Find where the given text appears and provide that cell's center as [X, Y] coordinate. 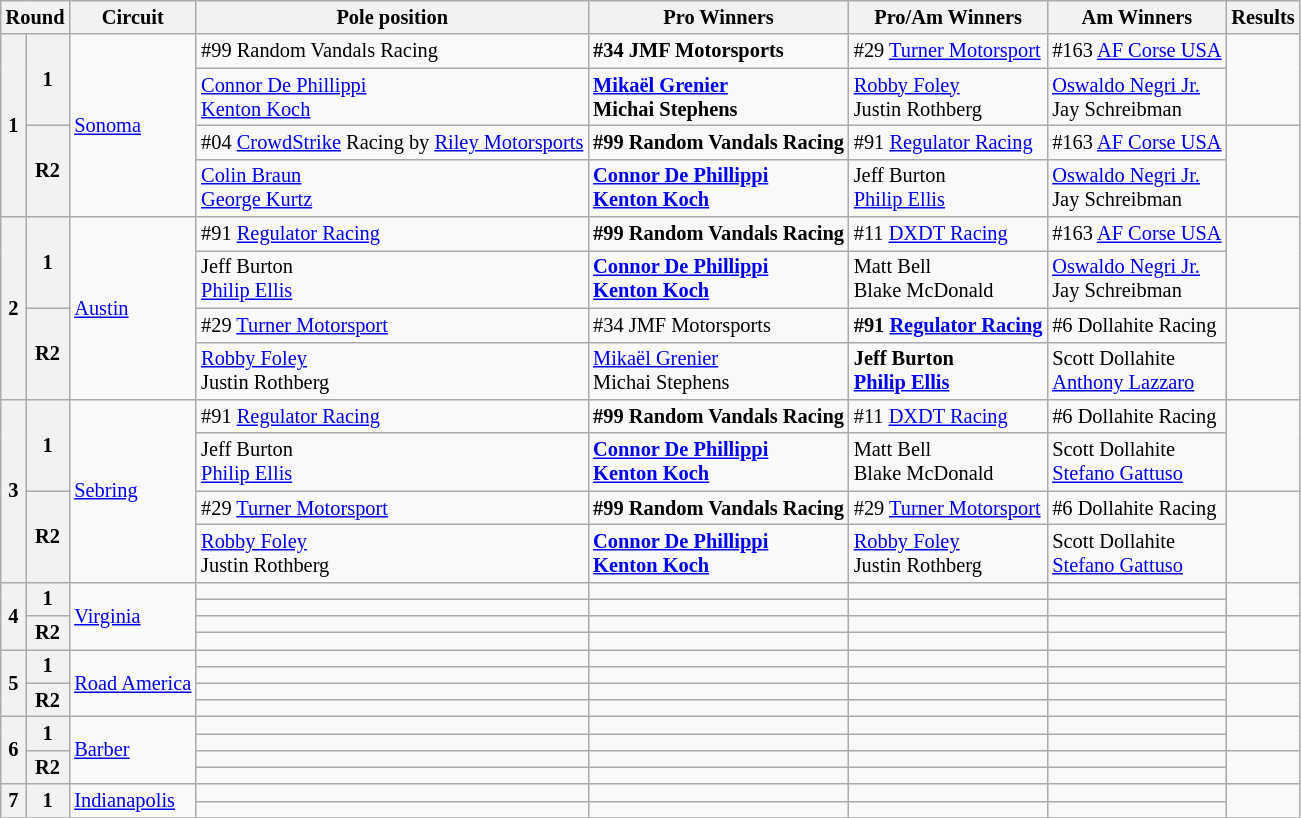
5 [14, 682]
Barber [132, 750]
#04 CrowdStrike Racing by Riley Motorsports [392, 142]
Indianapolis [132, 801]
Results [1262, 17]
Circuit [132, 17]
2 [14, 308]
6 [14, 750]
Colin Braun George Kurtz [392, 188]
Sebring [132, 490]
Round [36, 17]
Road America [132, 682]
Virginia [132, 616]
Pro/Am Winners [948, 17]
Am Winners [1136, 17]
Austin [132, 308]
Scott Dollahite Anthony Lazzaro [1136, 371]
Sonoma [132, 126]
3 [14, 490]
4 [14, 616]
Pole position [392, 17]
7 [14, 801]
Pro Winners [718, 17]
